Identify which cell holds the provided text, then report its [X, Y] central coordinate. 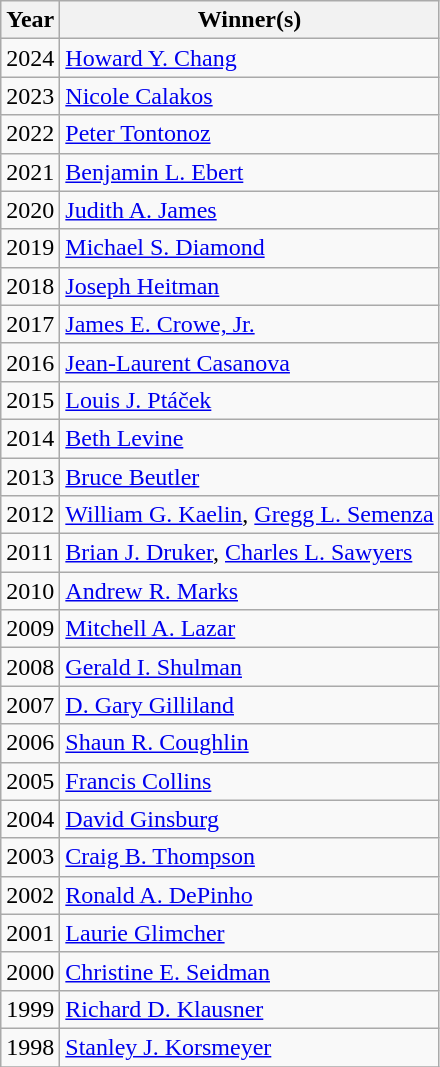
2002 [30, 895]
Craig B. Thompson [250, 857]
Shaun R. Coughlin [250, 743]
Bruce Beutler [250, 477]
Francis Collins [250, 781]
2006 [30, 743]
2003 [30, 857]
2004 [30, 819]
Nicole Calakos [250, 96]
2014 [30, 438]
2020 [30, 210]
David Ginsburg [250, 819]
2016 [30, 362]
2005 [30, 781]
2012 [30, 515]
Year [30, 20]
Beth Levine [250, 438]
Stanley J. Korsmeyer [250, 1047]
Ronald A. DePinho [250, 895]
Louis J. Ptáček [250, 400]
2007 [30, 705]
James E. Crowe, Jr. [250, 324]
Howard Y. Chang [250, 58]
2011 [30, 553]
2013 [30, 477]
2009 [30, 629]
Laurie Glimcher [250, 933]
2000 [30, 971]
1998 [30, 1047]
Brian J. Druker, Charles L. Sawyers [250, 553]
Christine E. Seidman [250, 971]
D. Gary Gilliland [250, 705]
2015 [30, 400]
Peter Tontonoz [250, 134]
Benjamin L. Ebert [250, 172]
Winner(s) [250, 20]
2021 [30, 172]
Jean-Laurent Casanova [250, 362]
Joseph Heitman [250, 286]
2010 [30, 591]
2023 [30, 96]
Andrew R. Marks [250, 591]
2022 [30, 134]
Judith A. James [250, 210]
Mitchell A. Lazar [250, 629]
Gerald I. Shulman [250, 667]
William G. Kaelin, Gregg L. Semenza [250, 515]
2017 [30, 324]
2001 [30, 933]
1999 [30, 1009]
2008 [30, 667]
2018 [30, 286]
2024 [30, 58]
Michael S. Diamond [250, 248]
2019 [30, 248]
Richard D. Klausner [250, 1009]
